Identify which cell holds the provided text, then report its [x, y] central coordinate. 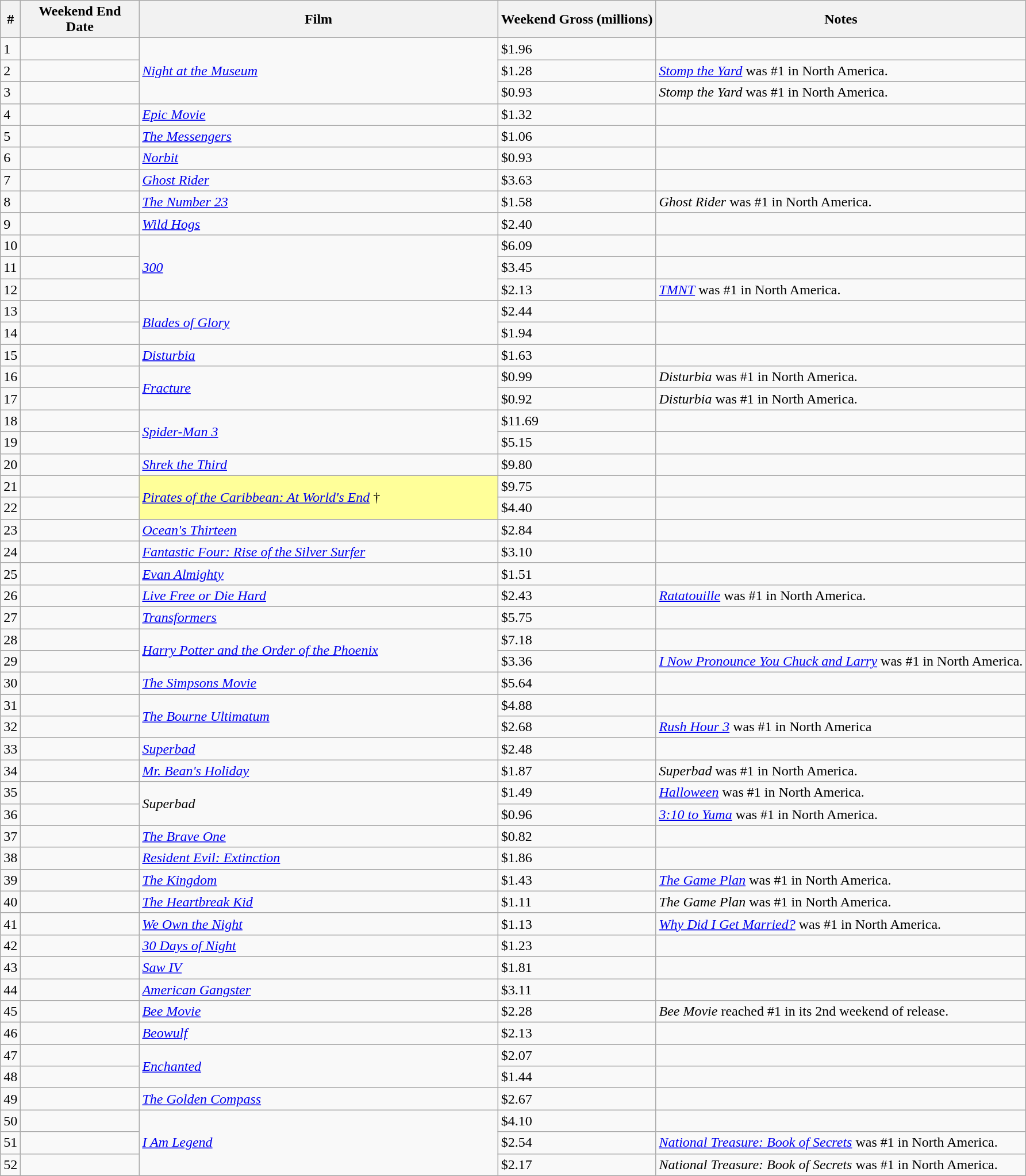
TMNT was #1 in North America. [841, 289]
$4.88 [577, 705]
Shrek the Third [318, 464]
$4.10 [577, 1121]
21 [10, 486]
$0.99 [577, 377]
$0.96 [577, 814]
The Golden Compass [318, 1099]
$5.64 [577, 683]
American Gangster [318, 989]
$4.40 [577, 508]
$1.49 [577, 793]
Transformers [318, 617]
Saw IV [318, 967]
Blades of Glory [318, 322]
13 [10, 312]
Rush Hour 3 was #1 in North America [841, 727]
43 [10, 967]
I Now Pronounce You Chuck and Larry was #1 in North America. [841, 662]
24 [10, 552]
$2.68 [577, 727]
18 [10, 421]
38 [10, 858]
Ratatouille was #1 in North America. [841, 595]
Film [318, 20]
Spider-Man 3 [318, 432]
The Bourne Ultimatum [318, 716]
$1.32 [577, 114]
34 [10, 771]
$1.28 [577, 71]
46 [10, 1033]
$6.09 [577, 245]
$2.07 [577, 1055]
Ocean's Thirteen [318, 530]
The Heartbreak Kid [318, 902]
23 [10, 530]
$5.75 [577, 617]
Mr. Bean's Holiday [318, 771]
$9.75 [577, 486]
$1.43 [577, 880]
$1.44 [577, 1077]
$0.92 [577, 399]
16 [10, 377]
$2.43 [577, 595]
39 [10, 880]
$1.63 [577, 355]
19 [10, 443]
$1.81 [577, 967]
10 [10, 245]
$2.17 [577, 1165]
$1.86 [577, 858]
Ghost Rider was #1 in North America. [841, 202]
We Own the Night [318, 924]
44 [10, 989]
25 [10, 574]
$7.18 [577, 640]
Harry Potter and the Order of the Phoenix [318, 651]
The Number 23 [318, 202]
26 [10, 595]
Evan Almighty [318, 574]
29 [10, 662]
$1.06 [577, 136]
36 [10, 814]
$1.87 [577, 771]
Weekend Gross (millions) [577, 20]
$1.58 [577, 202]
3 [10, 93]
48 [10, 1077]
$0.82 [577, 836]
The Kingdom [318, 880]
$3.45 [577, 267]
Halloween was #1 in North America. [841, 793]
$1.96 [577, 49]
15 [10, 355]
22 [10, 508]
I Am Legend [318, 1143]
300 [318, 267]
33 [10, 749]
$5.15 [577, 443]
45 [10, 1012]
The Messengers [318, 136]
51 [10, 1143]
$1.94 [577, 333]
47 [10, 1055]
14 [10, 333]
$3.11 [577, 989]
Bee Movie [318, 1012]
1 [10, 49]
$11.69 [577, 421]
Fantastic Four: Rise of the Silver Surfer [318, 552]
28 [10, 640]
Superbad was #1 in North America. [841, 771]
27 [10, 617]
$1.11 [577, 902]
$2.84 [577, 530]
Weekend End Date [80, 20]
11 [10, 267]
31 [10, 705]
$2.54 [577, 1143]
$2.28 [577, 1012]
Bee Movie reached #1 in its 2nd weekend of release. [841, 1012]
Ghost Rider [318, 180]
40 [10, 902]
5 [10, 136]
$3.10 [577, 552]
$3.36 [577, 662]
$1.23 [577, 946]
$1.13 [577, 924]
$9.80 [577, 464]
30 Days of Night [318, 946]
Fracture [318, 388]
2 [10, 71]
Norbit [318, 158]
The Simpsons Movie [318, 683]
# [10, 20]
Notes [841, 20]
Night at the Museum [318, 71]
8 [10, 202]
The Brave One [318, 836]
Enchanted [318, 1066]
Resident Evil: Extinction [318, 858]
Why Did I Get Married? was #1 in North America. [841, 924]
$3.63 [577, 180]
4 [10, 114]
Wild Hogs [318, 224]
Epic Movie [318, 114]
50 [10, 1121]
Beowulf [318, 1033]
41 [10, 924]
32 [10, 727]
$2.44 [577, 312]
20 [10, 464]
49 [10, 1099]
6 [10, 158]
37 [10, 836]
$2.40 [577, 224]
30 [10, 683]
Live Free or Die Hard [318, 595]
17 [10, 399]
Disturbia [318, 355]
9 [10, 224]
3:10 to Yuma was #1 in North America. [841, 814]
$1.51 [577, 574]
Pirates of the Caribbean: At World's End † [318, 497]
35 [10, 793]
42 [10, 946]
$2.67 [577, 1099]
52 [10, 1165]
12 [10, 289]
7 [10, 180]
$2.48 [577, 749]
